Output the (x, y) coordinate of the center of the cell containing the given text.  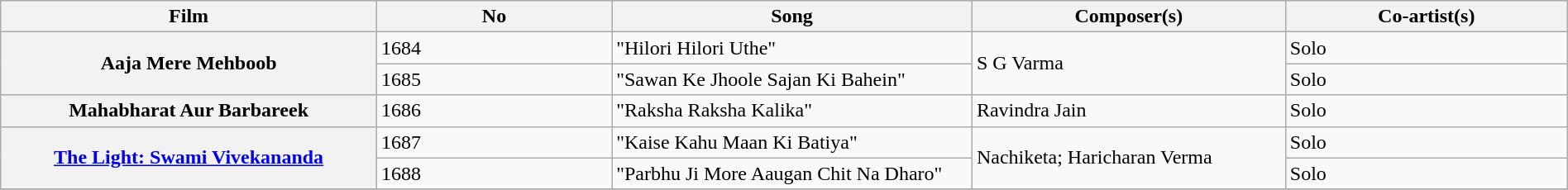
"Kaise Kahu Maan Ki Batiya" (792, 142)
1684 (494, 48)
Song (792, 17)
1688 (494, 173)
"Sawan Ke Jhoole Sajan Ki Bahein" (792, 79)
1687 (494, 142)
Mahabharat Aur Barbareek (189, 111)
The Light: Swami Vivekananda (189, 158)
Nachiketa; Haricharan Verma (1128, 158)
"Hilori Hilori Uthe" (792, 48)
Film (189, 17)
Aaja Mere Mehboob (189, 64)
"Parbhu Ji More Aaugan Chit Na Dharo" (792, 173)
1686 (494, 111)
"Raksha Raksha Kalika" (792, 111)
S G Varma (1128, 64)
No (494, 17)
Ravindra Jain (1128, 111)
Co-artist(s) (1426, 17)
Composer(s) (1128, 17)
1685 (494, 79)
